Capture the cell that displays the provided text and extract its (x, y) central coordinate. 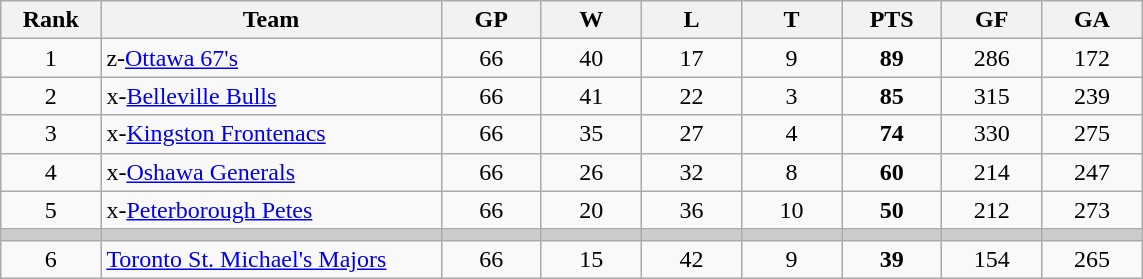
2 (51, 96)
PTS (892, 20)
Toronto St. Michael's Majors (271, 259)
15 (591, 259)
32 (691, 172)
x-Belleville Bulls (271, 96)
89 (892, 58)
x-Kingston Frontenacs (271, 134)
GA (1092, 20)
L (691, 20)
60 (892, 172)
22 (691, 96)
154 (992, 259)
275 (1092, 134)
GF (992, 20)
6 (51, 259)
74 (892, 134)
330 (992, 134)
W (591, 20)
5 (51, 210)
Rank (51, 20)
T (792, 20)
42 (691, 259)
GP (491, 20)
247 (1092, 172)
17 (691, 58)
315 (992, 96)
286 (992, 58)
Team (271, 20)
40 (591, 58)
36 (691, 210)
50 (892, 210)
35 (591, 134)
214 (992, 172)
x-Oshawa Generals (271, 172)
10 (792, 210)
1 (51, 58)
212 (992, 210)
x-Peterborough Petes (271, 210)
172 (1092, 58)
8 (792, 172)
27 (691, 134)
20 (591, 210)
z-Ottawa 67's (271, 58)
85 (892, 96)
273 (1092, 210)
26 (591, 172)
39 (892, 259)
239 (1092, 96)
41 (591, 96)
265 (1092, 259)
